Find where the given text appears and provide that cell's center as [X, Y] coordinate. 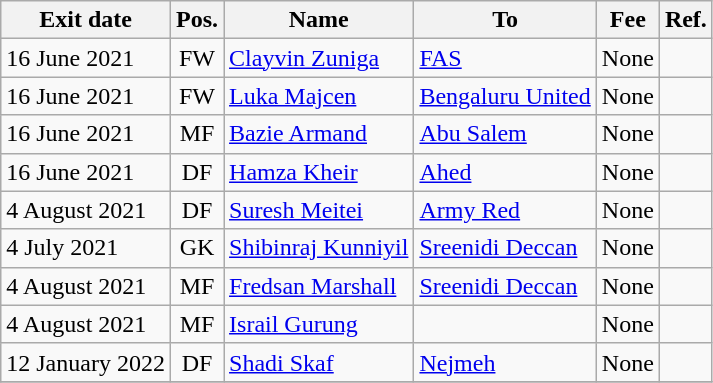
Luka Majcen [319, 96]
FAS [505, 58]
Exit date [86, 20]
Bengaluru United [505, 96]
Shadi Skaf [319, 362]
Bazie Armand [319, 134]
GK [196, 248]
Pos. [196, 20]
Army Red [505, 210]
Ref. [686, 20]
Nejmeh [505, 362]
Fee [628, 20]
Clayvin Zuniga [319, 58]
Ahed [505, 172]
4 July 2021 [86, 248]
12 January 2022 [86, 362]
Israil Gurung [319, 324]
To [505, 20]
Abu Salem [505, 134]
Fredsan Marshall [319, 286]
Suresh Meitei [319, 210]
Name [319, 20]
Hamza Kheir [319, 172]
Shibinraj Kunniyil [319, 248]
